Locate the cell with the specified text and output its [X, Y] center coordinate. 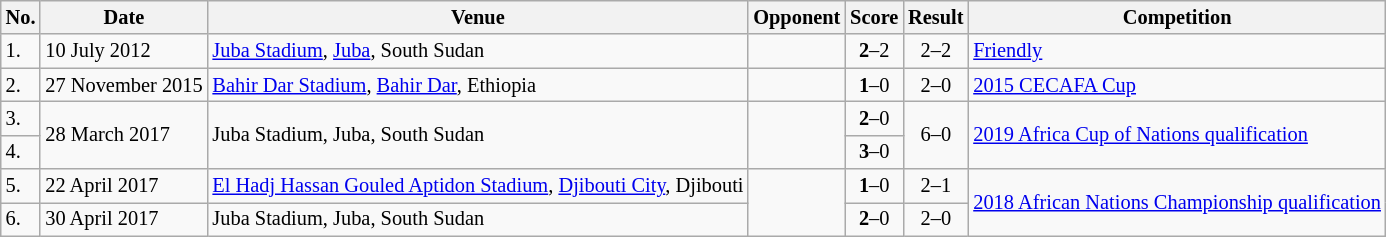
1. [21, 51]
2019 Africa Cup of Nations qualification [1176, 134]
El Hadj Hassan Gouled Aptidon Stadium, Djibouti City, Djibouti [478, 186]
Bahir Dar Stadium, Bahir Dar, Ethiopia [478, 85]
3–0 [874, 152]
6. [21, 219]
Venue [478, 17]
Date [124, 17]
22 April 2017 [124, 186]
30 April 2017 [124, 219]
2–1 [936, 186]
28 March 2017 [124, 134]
Result [936, 17]
6–0 [936, 134]
5. [21, 186]
Opponent [796, 17]
27 November 2015 [124, 85]
2. [21, 85]
Competition [1176, 17]
Score [874, 17]
10 July 2012 [124, 51]
2018 African Nations Championship qualification [1176, 202]
No. [21, 17]
3. [21, 118]
2015 CECAFA Cup [1176, 85]
Friendly [1176, 51]
4. [21, 152]
